Return (x, y) of the center of cell containing provided text 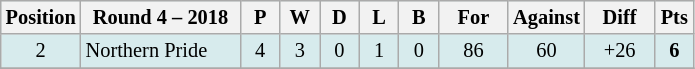
D (340, 17)
W (300, 17)
Northern Pride (161, 51)
Position (41, 17)
P (260, 17)
2 (41, 51)
60 (546, 51)
1 (379, 51)
6 (674, 51)
3 (300, 51)
4 (260, 51)
+26 (620, 51)
Pts (674, 17)
B (419, 17)
86 (474, 51)
For (474, 17)
Diff (620, 17)
Round 4 – 2018 (161, 17)
Against (546, 17)
L (379, 17)
